Detect which cell encompasses the target text, then output its (X, Y) center coordinate. 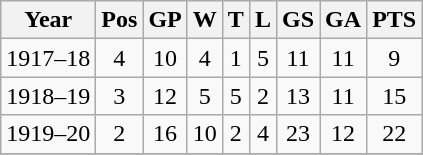
1918–19 (48, 96)
13 (298, 96)
PTS (394, 20)
T (236, 20)
L (262, 20)
9 (394, 58)
3 (120, 96)
GS (298, 20)
23 (298, 134)
15 (394, 96)
W (204, 20)
Year (48, 20)
1 (236, 58)
GA (344, 20)
1917–18 (48, 58)
Pos (120, 20)
22 (394, 134)
16 (165, 134)
GP (165, 20)
1919–20 (48, 134)
